Determine the (x, y) coordinate at the center of the cell enclosing the given text.  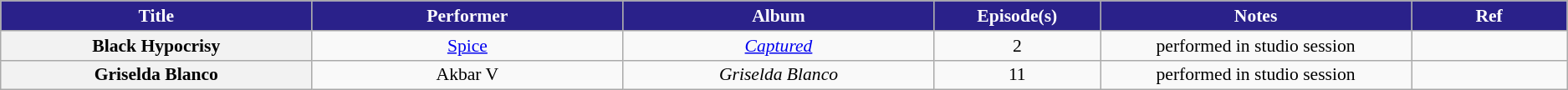
Performer (467, 16)
Album (779, 16)
Captured (779, 46)
Ref (1489, 16)
11 (1017, 75)
Spice (467, 46)
Episode(s) (1017, 16)
2 (1017, 46)
Title (156, 16)
Notes (1256, 16)
Akbar V (467, 75)
Black Hypocrisy (156, 46)
